For the text-containing cell, return its midpoint in (X, Y) coordinate format. 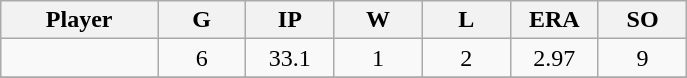
G (202, 20)
2 (466, 58)
IP (290, 20)
L (466, 20)
W (378, 20)
ERA (554, 20)
6 (202, 58)
33.1 (290, 58)
SO (642, 20)
9 (642, 58)
1 (378, 58)
Player (80, 20)
2.97 (554, 58)
